Return [x, y] of the center of cell containing provided text 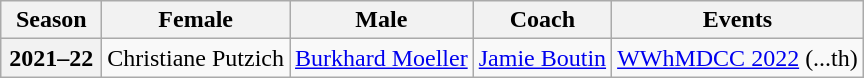
Season [52, 20]
2021–22 [52, 58]
Christiane Putzich [196, 58]
Jamie Boutin [542, 58]
Coach [542, 20]
Female [196, 20]
WWhMDCC 2022 (...th) [738, 58]
Events [738, 20]
Male [382, 20]
Burkhard Moeller [382, 58]
